Provide the [X, Y] coordinate of the cell's center where the given text is located.  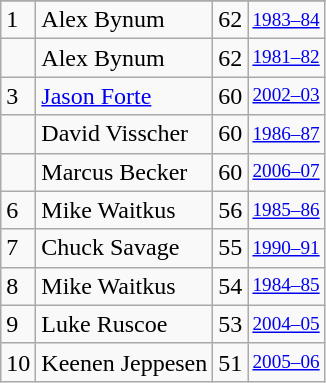
1983–84 [286, 20]
9 [18, 324]
Luke Ruscoe [124, 324]
David Visscher [124, 134]
55 [230, 248]
7 [18, 248]
Keenen Jeppesen [124, 362]
56 [230, 210]
6 [18, 210]
2002–03 [286, 96]
2005–06 [286, 362]
1985–86 [286, 210]
3 [18, 96]
1990–91 [286, 248]
Marcus Becker [124, 172]
8 [18, 286]
10 [18, 362]
1981–82 [286, 58]
2006–07 [286, 172]
53 [230, 324]
Jason Forte [124, 96]
1986–87 [286, 134]
1984–85 [286, 286]
1 [18, 20]
2004–05 [286, 324]
54 [230, 286]
Chuck Savage [124, 248]
51 [230, 362]
